Output the (x, y) coordinate of the center of the cell containing the given text.  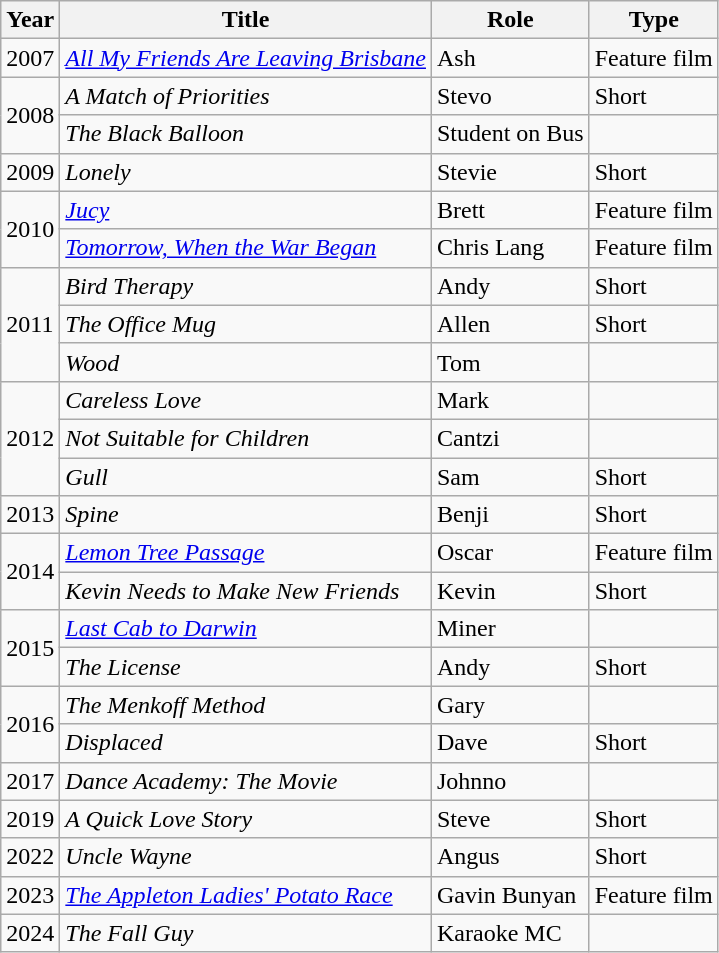
Gavin Bunyan (510, 895)
The License (246, 667)
Bird Therapy (246, 286)
Cantzi (510, 438)
Allen (510, 324)
Year (30, 20)
Stevie (510, 172)
Kevin (510, 591)
2015 (30, 648)
2013 (30, 515)
2008 (30, 115)
Sam (510, 477)
Uncle Wayne (246, 857)
Stevo (510, 96)
Kevin Needs to Make New Friends (246, 591)
A Match of Priorities (246, 96)
Title (246, 20)
2016 (30, 724)
Jucy (246, 210)
2010 (30, 229)
Brett (510, 210)
2024 (30, 933)
The Office Mug (246, 324)
Angus (510, 857)
Not Suitable for Children (246, 438)
2007 (30, 58)
Mark (510, 400)
Student on Bus (510, 134)
All My Friends Are Leaving Brisbane (246, 58)
Johnno (510, 781)
Type (654, 20)
2017 (30, 781)
The Appleton Ladies' Potato Race (246, 895)
A Quick Love Story (246, 819)
Lonely (246, 172)
Role (510, 20)
Lemon Tree Passage (246, 553)
Miner (510, 629)
Gull (246, 477)
2023 (30, 895)
2009 (30, 172)
The Menkoff Method (246, 705)
2014 (30, 572)
Spine (246, 515)
Dance Academy: The Movie (246, 781)
Gary (510, 705)
2011 (30, 324)
Tomorrow, When the War Began (246, 248)
Dave (510, 743)
2012 (30, 438)
Karaoke MC (510, 933)
Wood (246, 362)
Steve (510, 819)
2022 (30, 857)
Oscar (510, 553)
The Fall Guy (246, 933)
The Black Balloon (246, 134)
Careless Love (246, 400)
Tom (510, 362)
Benji (510, 515)
2019 (30, 819)
Ash (510, 58)
Chris Lang (510, 248)
Displaced (246, 743)
Last Cab to Darwin (246, 629)
